Provide the [X, Y] coordinate of the cell's center where the given text is located.  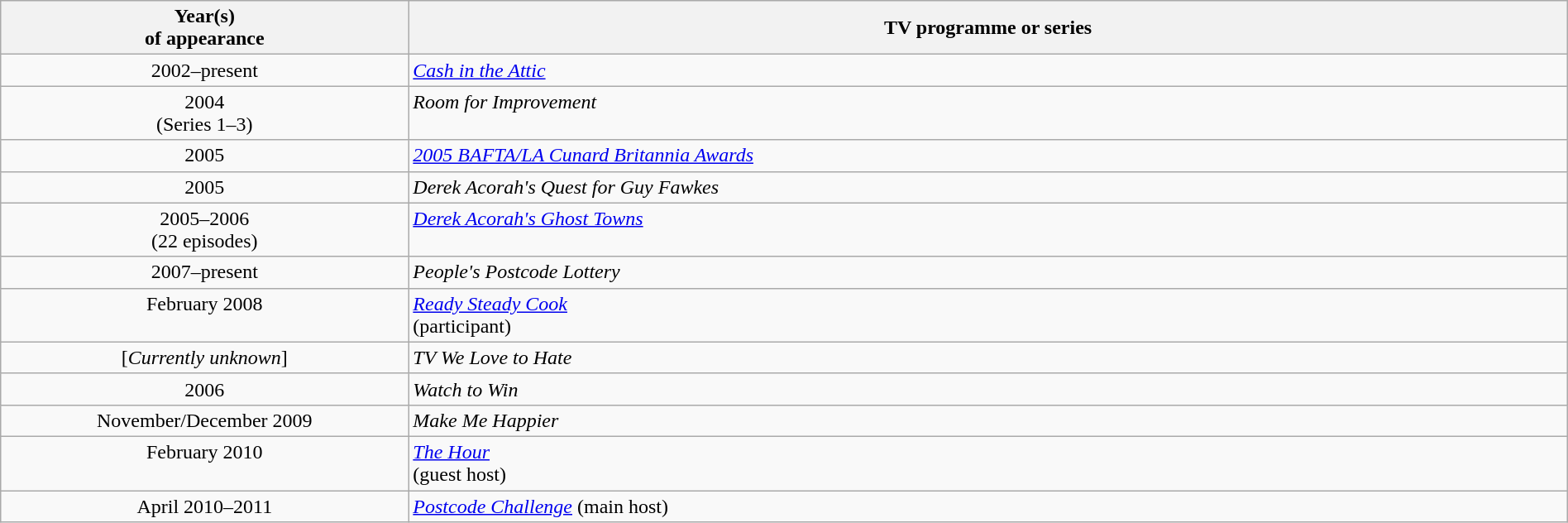
TV programme or series [987, 28]
Make Me Happier [987, 420]
February 2008 [205, 314]
Postcode Challenge (main host) [987, 506]
People's Postcode Lottery [987, 272]
Ready Steady Cook(participant) [987, 314]
[Currently unknown] [205, 357]
The Hour(guest host) [987, 463]
2005–2006(22 episodes) [205, 230]
2002–present [205, 70]
Cash in the Attic [987, 70]
2005 BAFTA/LA Cunard Britannia Awards [987, 156]
Derek Acorah's Quest for Guy Fawkes [987, 187]
Watch to Win [987, 389]
Derek Acorah's Ghost Towns [987, 230]
TV We Love to Hate [987, 357]
February 2010 [205, 463]
2004(Series 1–3) [205, 113]
Room for Improvement [987, 113]
2006 [205, 389]
Year(s)of appearance [205, 28]
April 2010–2011 [205, 506]
November/December 2009 [205, 420]
2007–present [205, 272]
